Locate the cell with the specified text and output its (X, Y) center coordinate. 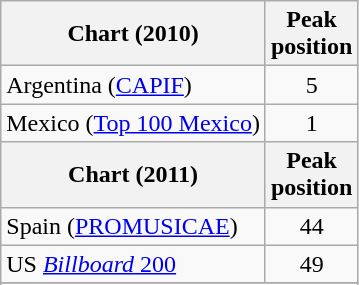
5 (311, 85)
44 (311, 226)
Argentina (CAPIF) (134, 85)
1 (311, 123)
Mexico (Top 100 Mexico) (134, 123)
49 (311, 264)
Chart (2011) (134, 174)
Chart (2010) (134, 34)
Spain (PROMUSICAE) (134, 226)
US Billboard 200 (134, 264)
